Pinpoint the cell where the given text exists, returning its (X, Y) midpoint coordinate. 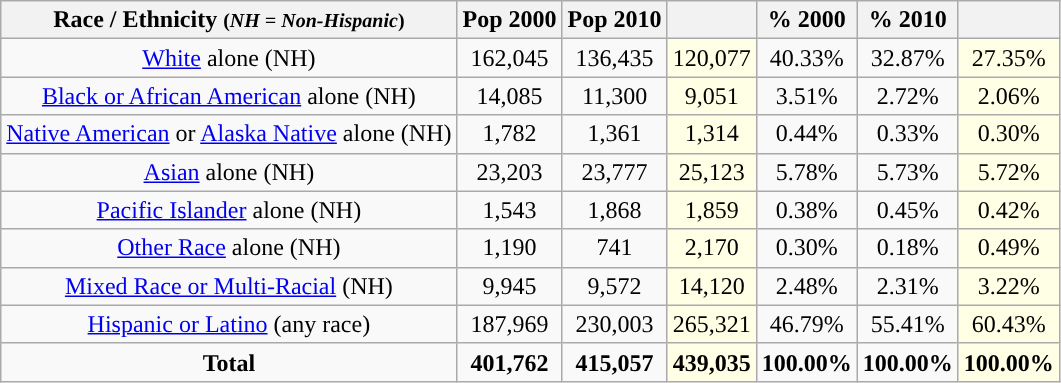
0.18% (908, 248)
2.48% (806, 286)
Native American or Alaska Native alone (NH) (229, 134)
Pop 2000 (510, 20)
1,361 (614, 134)
3.51% (806, 96)
2.06% (1008, 96)
11,300 (614, 96)
439,035 (712, 362)
3.22% (1008, 286)
14,120 (712, 286)
120,077 (712, 58)
5.73% (908, 172)
55.41% (908, 324)
0.44% (806, 134)
741 (614, 248)
60.43% (1008, 324)
2.72% (908, 96)
Total (229, 362)
40.33% (806, 58)
Mixed Race or Multi-Racial (NH) (229, 286)
136,435 (614, 58)
% 2000 (806, 20)
White alone (NH) (229, 58)
9,945 (510, 286)
265,321 (712, 324)
0.42% (1008, 210)
5.72% (1008, 172)
27.35% (1008, 58)
Hispanic or Latino (any race) (229, 324)
Black or African American alone (NH) (229, 96)
2,170 (712, 248)
25,123 (712, 172)
46.79% (806, 324)
Asian alone (NH) (229, 172)
23,777 (614, 172)
5.78% (806, 172)
9,051 (712, 96)
14,085 (510, 96)
415,057 (614, 362)
Pop 2010 (614, 20)
0.38% (806, 210)
230,003 (614, 324)
1,314 (712, 134)
1,782 (510, 134)
0.45% (908, 210)
1,859 (712, 210)
23,203 (510, 172)
162,045 (510, 58)
% 2010 (908, 20)
Other Race alone (NH) (229, 248)
9,572 (614, 286)
2.31% (908, 286)
32.87% (908, 58)
1,190 (510, 248)
1,543 (510, 210)
0.33% (908, 134)
1,868 (614, 210)
187,969 (510, 324)
401,762 (510, 362)
0.49% (1008, 248)
Pacific Islander alone (NH) (229, 210)
Race / Ethnicity (NH = Non-Hispanic) (229, 20)
